Output the [x, y] coordinate of the center of the cell containing the given text.  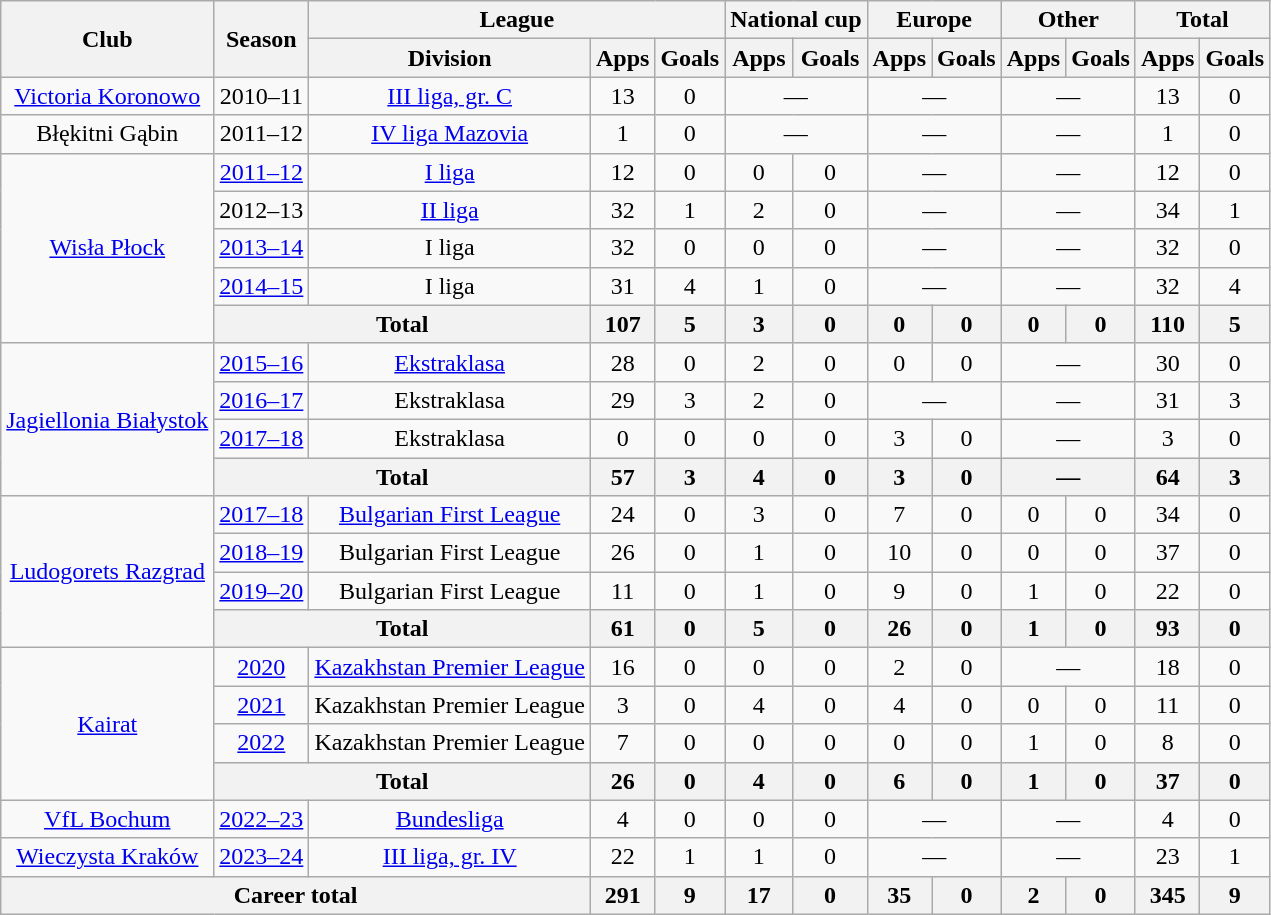
2020 [262, 667]
Ludogorets Razgrad [108, 572]
II liga [450, 210]
IV liga Mazovia [450, 134]
2022–23 [262, 819]
National cup [796, 20]
6 [899, 781]
2015–16 [262, 362]
Bundesliga [450, 819]
17 [759, 895]
23 [1167, 857]
2014–15 [262, 286]
61 [622, 629]
345 [1167, 895]
64 [1167, 477]
28 [622, 362]
Europe [934, 20]
2023–24 [262, 857]
2010–11 [262, 96]
107 [622, 324]
Club [108, 39]
Division [450, 58]
League [517, 20]
24 [622, 515]
2021 [262, 705]
III liga, gr. C [450, 96]
Jagiellonia Białystok [108, 419]
Season [262, 39]
35 [899, 895]
8 [1167, 743]
Błękitni Gąbin [108, 134]
2012–13 [262, 210]
Kairat [108, 724]
2018–19 [262, 553]
18 [1167, 667]
16 [622, 667]
Wisła Płock [108, 248]
III liga, gr. IV [450, 857]
29 [622, 400]
Wieczysta Kraków [108, 857]
Other [1068, 20]
2019–20 [262, 591]
291 [622, 895]
57 [622, 477]
2022 [262, 743]
30 [1167, 362]
10 [899, 553]
110 [1167, 324]
93 [1167, 629]
2013–14 [262, 248]
2016–17 [262, 400]
Career total [296, 895]
Victoria Koronowo [108, 96]
VfL Bochum [108, 819]
